Pinpoint the cell where the given text exists, returning its [x, y] midpoint coordinate. 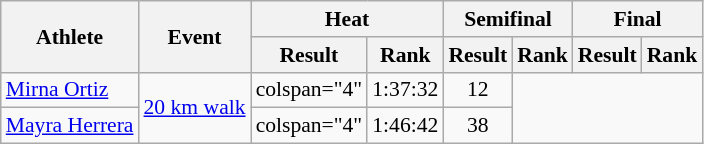
Mirna Ortiz [70, 90]
Mayra Herrera [70, 126]
Semifinal [508, 19]
Heat [348, 19]
Final [638, 19]
Event [195, 36]
1:46:42 [405, 126]
20 km walk [195, 108]
Athlete [70, 36]
1:37:32 [405, 90]
12 [478, 90]
38 [478, 126]
